Provide the (x, y) coordinate of the cell's center where the given text is located.  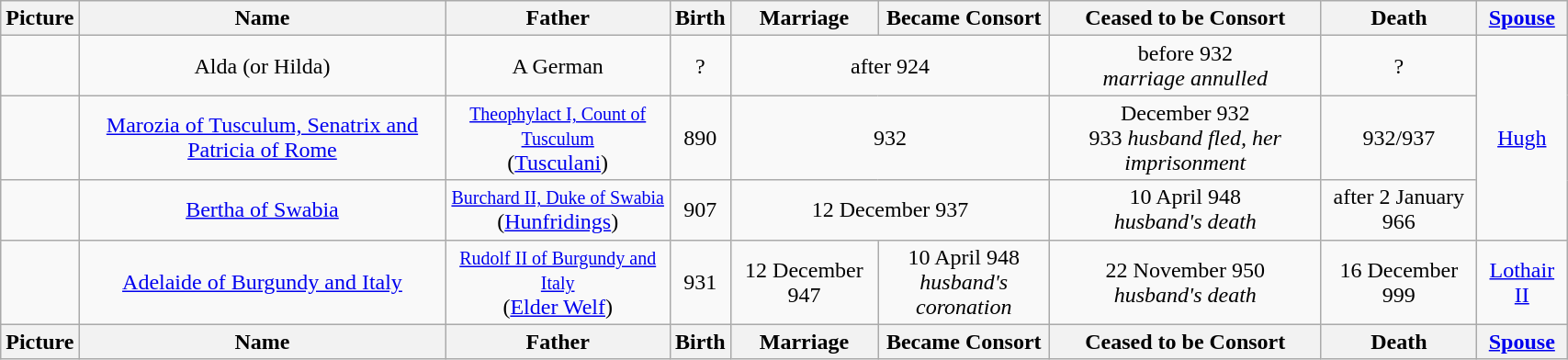
Alda (or Hilda) (263, 66)
Marozia of Tusculum, Senatrix and Patricia of Rome (263, 138)
after 2 January 966 (1399, 209)
890 (700, 138)
932/937 (1399, 138)
after 924 (890, 66)
Burchard II, Duke of Swabia(Hunfridings) (558, 209)
Bertha of Swabia (263, 209)
16 December 999 (1399, 282)
Theophylact I, Count of Tusculum(Tusculani) (558, 138)
12 December 947 (804, 282)
12 December 937 (890, 209)
A German (558, 66)
Adelaide of Burgundy and Italy (263, 282)
December 932933 husband fled, her imprisonment (1185, 138)
10 April 948husband's death (1185, 209)
931 (700, 282)
Rudolf II of Burgundy and Italy (Elder Welf) (558, 282)
907 (700, 209)
Lothair II (1522, 282)
10 April 948husband's coronation (964, 282)
22 November 950husband's death (1185, 282)
Hugh (1522, 138)
932 (890, 138)
before 932marriage annulled (1185, 66)
